For the text-containing cell, return its midpoint in [x, y] coordinate format. 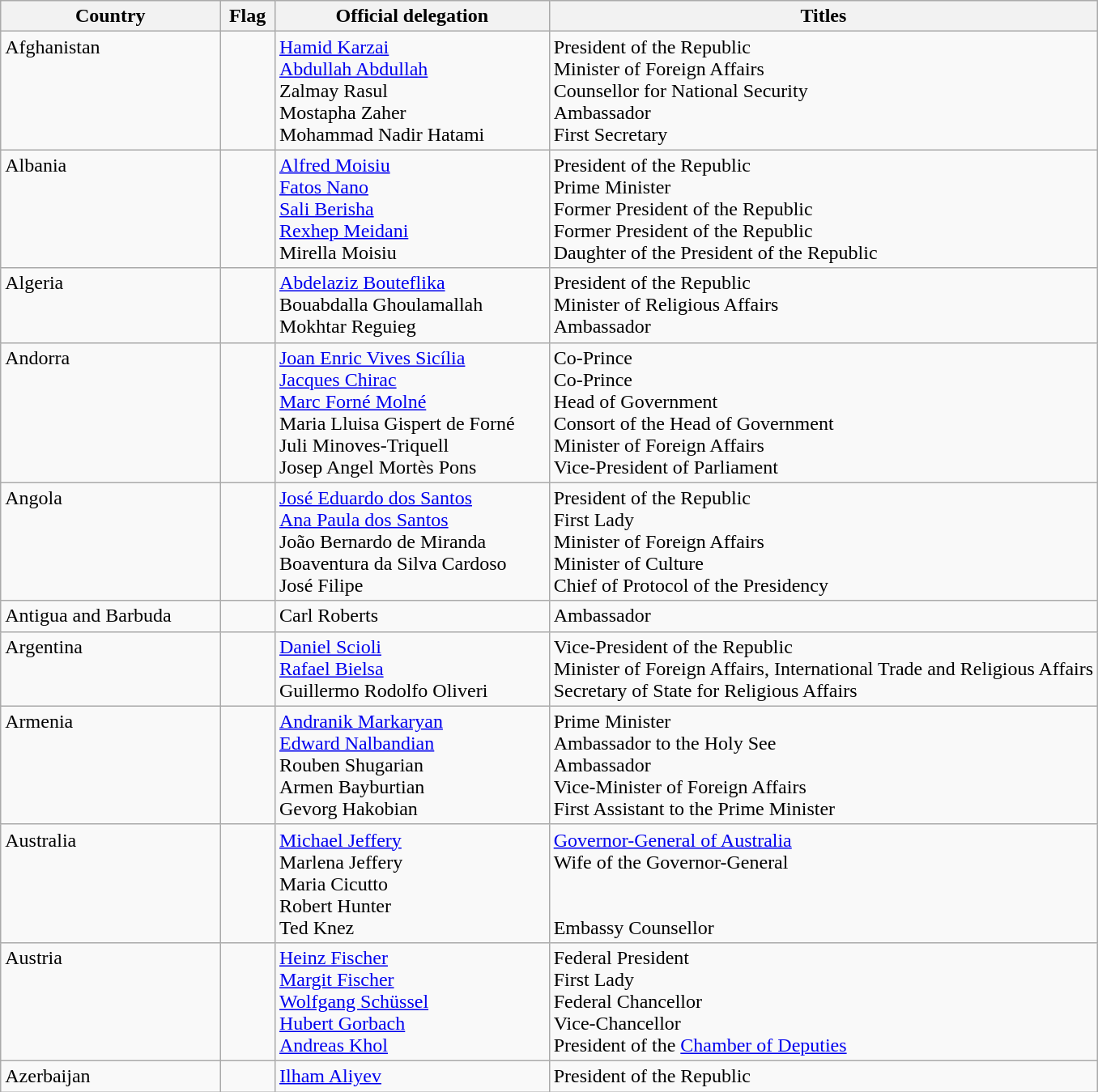
Albania [110, 209]
Andranik Markaryan Edward Nalbandian Rouben Shugarian Armen Bayburtian Gevorg Hakobian [411, 765]
José Eduardo dos Santos Ana Paula dos Santos João Bernardo de Miranda Boaventura da Silva Cardoso José Filipe [411, 542]
Australia [110, 883]
Ambassador [823, 616]
Titles [823, 16]
Abdelaziz Bouteflika Bouabdalla Ghoulamallah Mokhtar Reguieg [411, 305]
Argentina [110, 669]
Armenia [110, 765]
Alfred Moisiu Fatos Nano Sali Berisha Rexhep Meidani Mirella Moisiu [411, 209]
Algeria [110, 305]
Antigua and Barbuda [110, 616]
Governor-General of Australia Wife of the Governor-General Embassy Counsellor [823, 883]
Daniel Scioli Rafael Bielsa Guillermo Rodolfo Oliveri [411, 669]
Carl Roberts [411, 616]
Andorra [110, 413]
Ilham Aliyev [411, 1076]
Official delegation [411, 16]
Angola [110, 542]
President of the RepublicMinister of Foreign Affairs Counsellor for National SecurityAmbassadorFirst Secretary [823, 91]
Hamid KarzaiAbdullah AbdullahZalmay RasulMostapha ZaherMohammad Nadir Hatami [411, 91]
Austria [110, 1001]
President of the Republic Minister of Religious Affairs Ambassador [823, 305]
Country [110, 16]
Federal President First Lady Federal Chancellor Vice-Chancellor President of the Chamber of Deputies [823, 1001]
Vice-President of the Republic Minister of Foreign Affairs, International Trade and Religious Affairs Secretary of State for Religious Affairs [823, 669]
President of the Republic First Lady Minister of Foreign Affairs Minister of Culture Chief of Protocol of the Presidency [823, 542]
Heinz Fischer Margit Fischer Wolfgang Schüssel Hubert Gorbach Andreas Khol [411, 1001]
Michael Jeffery Marlena Jeffery Maria Cicutto Robert Hunter Ted Knez [411, 883]
Azerbaijan [110, 1076]
Flag [248, 16]
Afghanistan [110, 91]
President of the Republic Prime Minister Former President of the Republic Former President of the Republic Daughter of the President of the Republic [823, 209]
Co-Prince Co-Prince Head of Government Consort of the Head of Government Minister of Foreign Affairs Vice-President of Parliament [823, 413]
President of the Republic [823, 1076]
Joan Enric Vives Sicília Jacques Chirac Marc Forné Molné Maria Lluisa Gispert de Forné Juli Minoves-Triquell Josep Angel Mortès Pons [411, 413]
Prime Minister Ambassador to the Holy See Ambassador Vice-Minister of Foreign Affairs First Assistant to the Prime Minister [823, 765]
